From the cell containing the given text, extract its center point as (X, Y) coordinate. 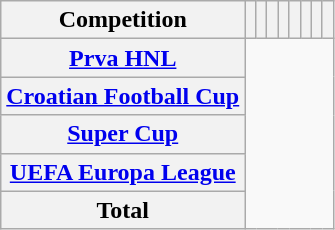
Competition (123, 20)
Croatian Football Cup (123, 96)
UEFA Europa League (123, 172)
Total (123, 210)
Prva HNL (123, 58)
Super Cup (123, 134)
